Output the (x, y) coordinate of the center of the cell containing the given text.  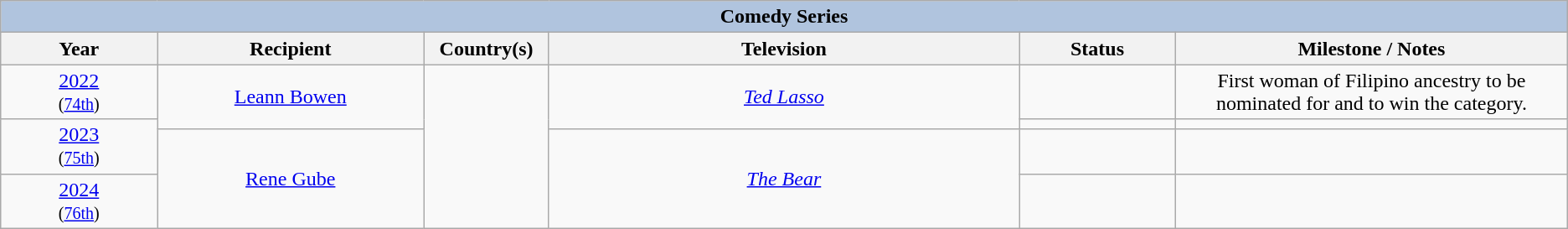
Milestone / Notes (1372, 49)
The Bear (784, 178)
2024(76th) (79, 201)
First woman of Filipino ancestry to be nominated for and to win the category. (1372, 92)
Status (1097, 49)
Comedy Series (784, 17)
Television (784, 49)
Rene Gube (291, 178)
Recipient (291, 49)
2022(74th) (79, 92)
Year (79, 49)
Leann Bowen (291, 96)
Country(s) (487, 49)
2023(75th) (79, 146)
Ted Lasso (784, 96)
